Detect which cell encompasses the target text, then output its [x, y] center coordinate. 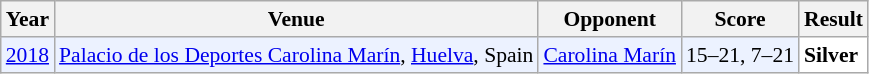
Year [28, 19]
15–21, 7–21 [740, 55]
2018 [28, 55]
Result [834, 19]
Silver [834, 55]
Carolina Marín [610, 55]
Venue [296, 19]
Palacio de los Deportes Carolina Marín, Huelva, Spain [296, 55]
Opponent [610, 19]
Score [740, 19]
